Return the [x, y] coordinate for the center point of the cell that contains the specified text.  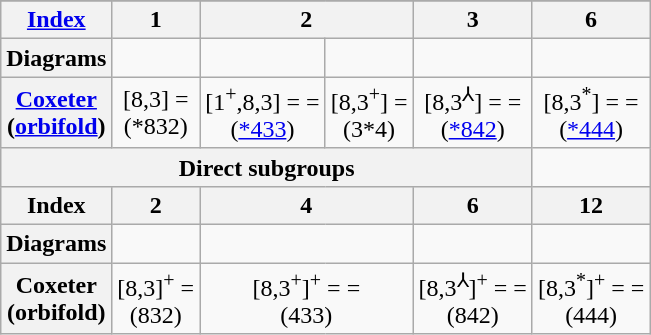
12 [590, 205]
[8,3]+ = (832) [156, 299]
4 [306, 205]
[8,3*] = = (*444) [590, 113]
[8,3⅄] = = (*842) [472, 113]
[8,3⅄]+ = = (842) [472, 299]
[8,3+]+ = = (433) [306, 299]
Direct subgroups [267, 167]
[1+,8,3] = = (*433) [262, 113]
1 [156, 20]
[8,3] = (*832) [156, 113]
[8,3*]+ = = (444) [590, 299]
3 [472, 20]
[8,3+] = (3*4) [369, 113]
